For the text-containing cell, return its midpoint in [x, y] coordinate format. 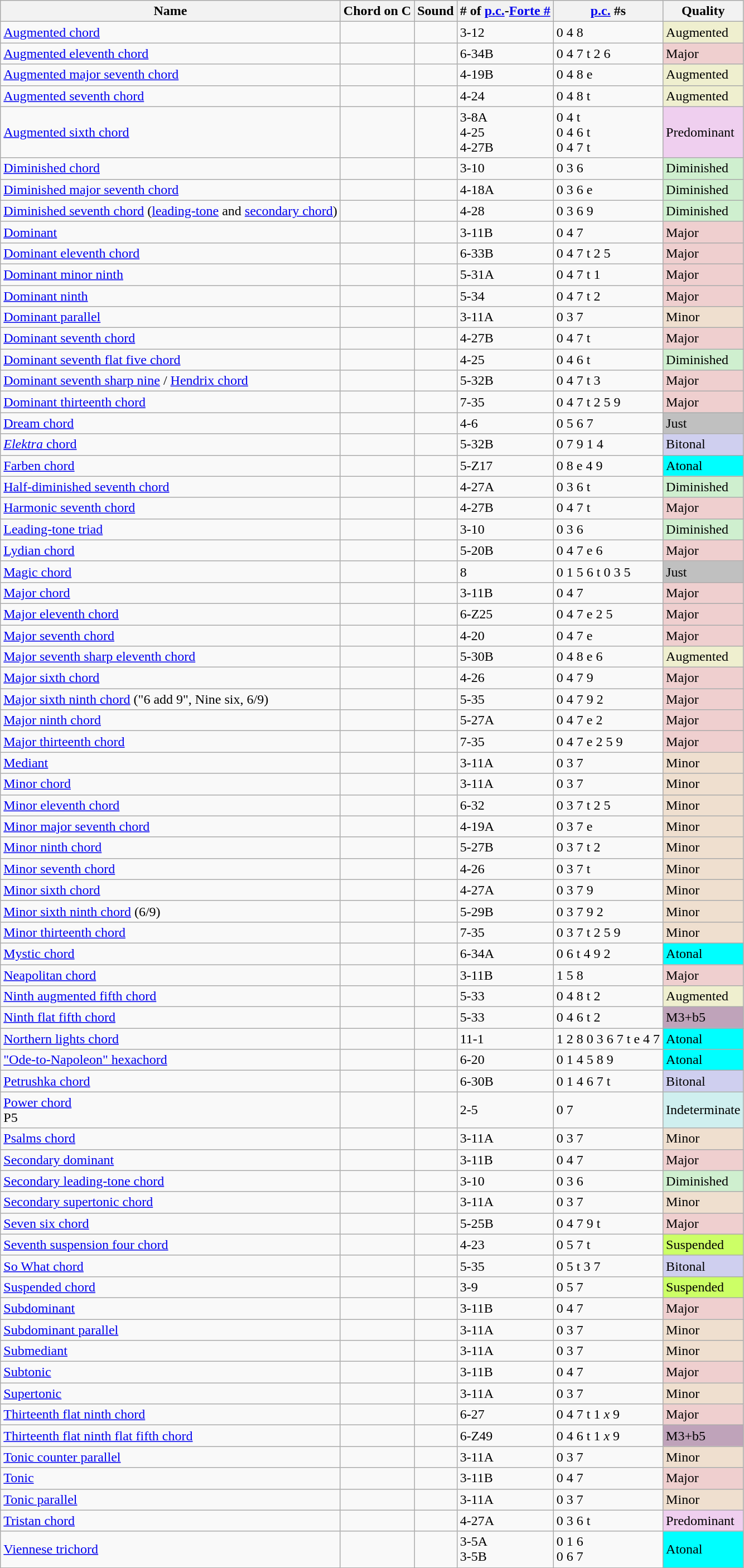
0 4 8 e [608, 75]
Dominant seventh sharp nine / Hendrix chord [171, 381]
6-20 [505, 1060]
Tonic parallel [171, 1499]
0 1 4 5 8 9 [608, 1060]
0 3 7 t 2 [608, 848]
0 1 5 6 t 0 3 5 [608, 572]
p.c. #s [608, 11]
Diminished seventh chord (leading-tone and secondary chord) [171, 211]
5-Z17 [505, 466]
0 3 7 t 2 5 9 [608, 932]
Tonic [171, 1478]
4-19A [505, 826]
4-6 [505, 423]
Dominant ninth [171, 296]
Dominant seventh chord [171, 338]
0 3 6 e [608, 190]
Secondary dominant [171, 1160]
Thirteenth flat ninth flat fifth chord [171, 1436]
0 4 8 [608, 32]
Psalms chord [171, 1139]
4-23 [505, 1245]
Major seventh chord [171, 635]
Major sixth ninth chord ("6 add 9", Nine six, 6/9) [171, 699]
4-25 [505, 360]
Thirteenth flat ninth chord [171, 1415]
6-30B [505, 1081]
Secondary supertonic chord [171, 1202]
0 3 7 t 2 5 [608, 805]
Major ninth chord [171, 720]
Minor ninth chord [171, 848]
Lydian chord [171, 550]
4-24 [505, 96]
Major thirteenth chord [171, 742]
Major sixth chord [171, 678]
0 6 t 4 9 2 [608, 954]
Augmented chord [171, 32]
Seven six chord [171, 1223]
2-5 [505, 1110]
4-28 [505, 211]
Supertonic [171, 1393]
0 5 6 7 [608, 423]
Viennese trichord [171, 1549]
0 4 7 t 2 6 [608, 54]
Leading-tone triad [171, 529]
0 1 60 6 7 [608, 1549]
0 8 e 4 9 [608, 466]
0 4 7 9 t [608, 1223]
5-29B [505, 911]
Secondary leading-tone chord [171, 1181]
Harmonic seventh chord [171, 508]
0 3 7 t [608, 869]
0 4 8 e 6 [608, 657]
5-31A [505, 274]
Major seventh sharp eleventh chord [171, 657]
0 5 7 [608, 1287]
0 4 7 e [608, 635]
0 4 7 t 1 x 9 [608, 1415]
Augmented eleventh chord [171, 54]
Ninth flat fifth chord [171, 1018]
1 2 8 0 3 6 7 t e 4 7 [608, 1039]
6-32 [505, 805]
3-5A3-5B [505, 1549]
6-Z25 [505, 614]
Sound [436, 11]
# of p.c.-Forte # [505, 11]
Augmented major seventh chord [171, 75]
Mystic chord [171, 954]
5-30B [505, 657]
0 4 7 e 2 [608, 720]
0 4 7 e 2 5 9 [608, 742]
Magic chord [171, 572]
Suspended chord [171, 1287]
0 4 6 t 2 [608, 1018]
1 5 8 [608, 975]
0 3 7 e [608, 826]
0 4 6 t 1 x 9 [608, 1436]
Neapolitan chord [171, 975]
6-27 [505, 1415]
0 4 7 t 2 5 [608, 253]
Major chord [171, 593]
0 4 8 t [608, 96]
0 3 7 9 [608, 890]
Dominant parallel [171, 317]
6-34B [505, 54]
6-34A [505, 954]
Northern lights chord [171, 1039]
Minor seventh chord [171, 869]
5-25B [505, 1223]
0 4 7 t 1 [608, 274]
0 4 7 e 2 5 [608, 614]
Indeterminate [703, 1110]
4-18A [505, 190]
0 3 7 9 2 [608, 911]
11-1 [505, 1039]
Ninth augmented fifth chord [171, 996]
Minor sixth chord [171, 890]
0 3 6 9 [608, 211]
Chord on C [377, 11]
0 4 7 t 3 [608, 381]
0 4 7 9 2 [608, 699]
0 7 [608, 1110]
4-19B [505, 75]
Augmented sixth chord [171, 132]
"Ode-to-Napoleon" hexachord [171, 1060]
5-27B [505, 848]
6-33B [505, 253]
Dominant [171, 232]
Diminished major seventh chord [171, 190]
Augmented seventh chord [171, 96]
So What chord [171, 1266]
Name [171, 11]
0 4 7 t 2 5 9 [608, 402]
Dream chord [171, 423]
0 4 t0 4 6 t0 4 7 t [608, 132]
0 5 7 t [608, 1245]
Minor major seventh chord [171, 826]
Subdominant [171, 1308]
Tonic counter parallel [171, 1457]
5-34 [505, 296]
Tristan chord [171, 1521]
0 5 t 3 7 [608, 1266]
3-9 [505, 1287]
Dominant eleventh chord [171, 253]
0 4 6 t [608, 360]
Diminished chord [171, 168]
Major eleventh chord [171, 614]
Minor chord [171, 784]
Minor sixth ninth chord (6/9) [171, 911]
Farben chord [171, 466]
Seventh suspension four chord [171, 1245]
5-20B [505, 550]
Petrushka chord [171, 1081]
3-12 [505, 32]
Dominant minor ninth [171, 274]
Dominant seventh flat five chord [171, 360]
Dominant thirteenth chord [171, 402]
Submediant [171, 1351]
Quality [703, 11]
8 [505, 572]
0 4 8 t 2 [608, 996]
Subtonic [171, 1372]
0 4 7 e 6 [608, 550]
Half-diminished seventh chord [171, 487]
Minor thirteenth chord [171, 932]
0 4 7 t 2 [608, 296]
Minor eleventh chord [171, 805]
3-8A4-254-27B [505, 132]
5-27A [505, 720]
0 7 9 1 4 [608, 444]
Power chordP5 [171, 1110]
Mediant [171, 763]
0 1 4 6 7 t [608, 1081]
6-Z49 [505, 1436]
Subdominant parallel [171, 1330]
4-20 [505, 635]
Elektra chord [171, 444]
0 4 7 9 [608, 678]
